Determine the (X, Y) coordinate at the center of the cell enclosing the given text.  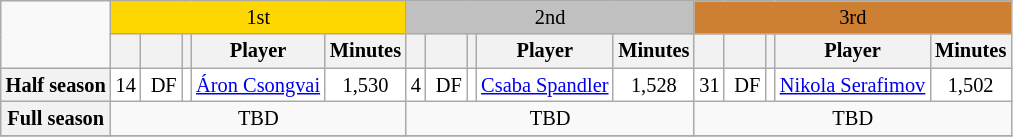
1,502 (970, 85)
Half season (56, 85)
Full season (56, 118)
1,528 (654, 85)
Áron Csongvai (258, 85)
1st (258, 17)
2nd (550, 17)
1,530 (366, 85)
3rd (852, 17)
Nikola Serafimov (852, 85)
4 (416, 85)
Csaba Spandler (544, 85)
14 (126, 85)
31 (709, 85)
